Return [x, y] of the center of cell containing provided text 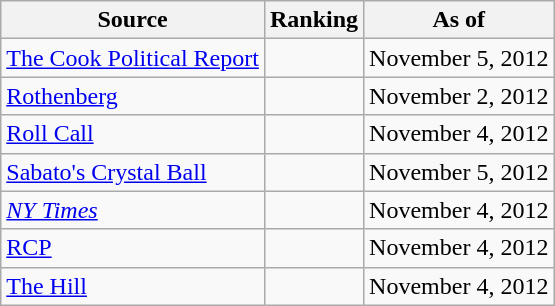
As of [459, 20]
The Cook Political Report [133, 58]
RCP [133, 248]
Roll Call [133, 134]
Ranking [314, 20]
Rothenberg [133, 96]
November 2, 2012 [459, 96]
Source [133, 20]
Sabato's Crystal Ball [133, 172]
NY Times [133, 210]
The Hill [133, 286]
